Determine the (X, Y) coordinate at the center of the cell enclosing the given text.  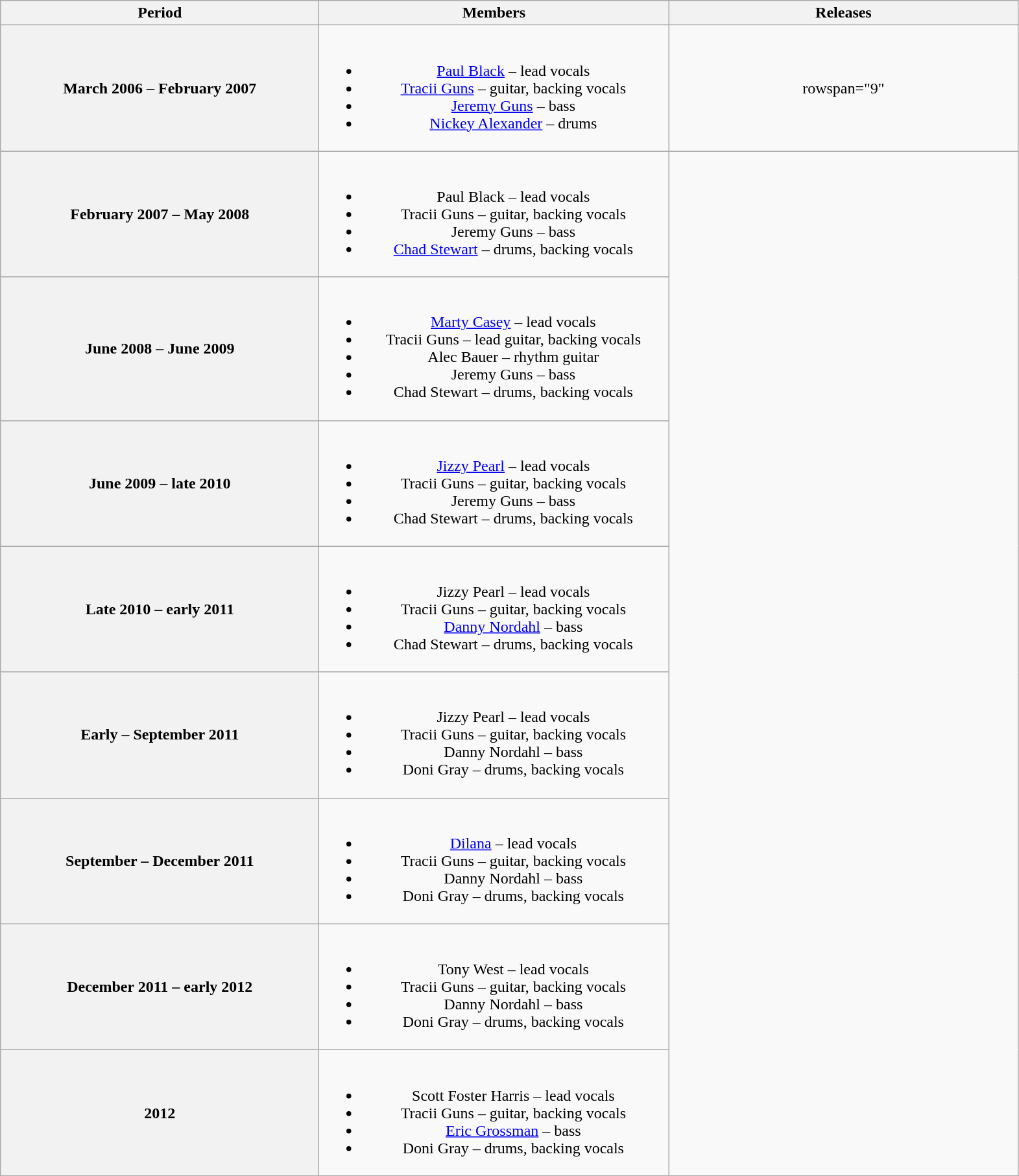
March 2006 – February 2007 (160, 88)
Dilana – lead vocalsTracii Guns – guitar, backing vocalsDanny Nordahl – bassDoni Gray – drums, backing vocals (494, 861)
December 2011 – early 2012 (160, 987)
Paul Black – lead vocalsTracii Guns – guitar, backing vocalsJeremy Guns – bassNickey Alexander – drums (494, 88)
Paul Black – lead vocalsTracii Guns – guitar, backing vocalsJeremy Guns – bassChad Stewart – drums, backing vocals (494, 214)
Jizzy Pearl – lead vocalsTracii Guns – guitar, backing vocalsDanny Nordahl – bassChad Stewart – drums, backing vocals (494, 609)
2012 (160, 1112)
Late 2010 – early 2011 (160, 609)
Releases (843, 13)
rowspan="9" (843, 88)
Scott Foster Harris – lead vocalsTracii Guns – guitar, backing vocalsEric Grossman – bassDoni Gray – drums, backing vocals (494, 1112)
Jizzy Pearl – lead vocalsTracii Guns – guitar, backing vocalsJeremy Guns – bassChad Stewart – drums, backing vocals (494, 483)
Period (160, 13)
Tony West – lead vocalsTracii Guns – guitar, backing vocalsDanny Nordahl – bassDoni Gray – drums, backing vocals (494, 987)
June 2009 – late 2010 (160, 483)
Members (494, 13)
Marty Casey – lead vocalsTracii Guns – lead guitar, backing vocalsAlec Bauer – rhythm guitarJeremy Guns – bassChad Stewart – drums, backing vocals (494, 349)
Early – September 2011 (160, 735)
February 2007 – May 2008 (160, 214)
September – December 2011 (160, 861)
Jizzy Pearl – lead vocalsTracii Guns – guitar, backing vocalsDanny Nordahl – bassDoni Gray – drums, backing vocals (494, 735)
June 2008 – June 2009 (160, 349)
